Output the [x, y] coordinate of the center of the cell containing the given text.  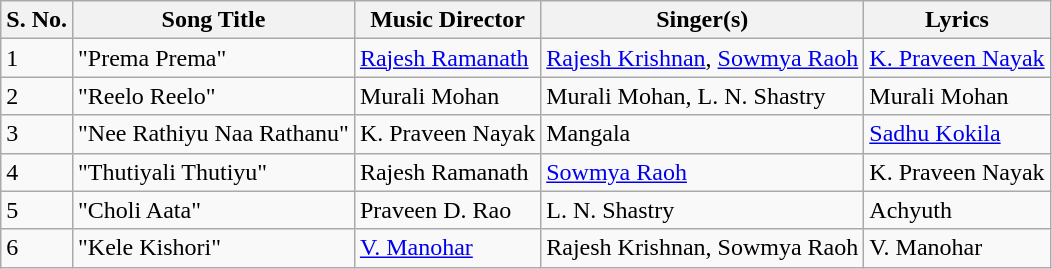
"Choli Aata" [213, 210]
Sadhu Kokila [957, 134]
Sowmya Raoh [702, 172]
6 [37, 248]
5 [37, 210]
Achyuth [957, 210]
Mangala [702, 134]
"Prema Prema" [213, 58]
1 [37, 58]
2 [37, 96]
"Thutiyali Thutiyu" [213, 172]
Music Director [447, 20]
3 [37, 134]
"Reelo Reelo" [213, 96]
Song Title [213, 20]
L. N. Shastry [702, 210]
"Kele Kishori" [213, 248]
Singer(s) [702, 20]
Praveen D. Rao [447, 210]
Murali Mohan, L. N. Shastry [702, 96]
S. No. [37, 20]
Lyrics [957, 20]
"Nee Rathiyu Naa Rathanu" [213, 134]
4 [37, 172]
